Find where the given text appears and provide that cell's center as (X, Y) coordinate. 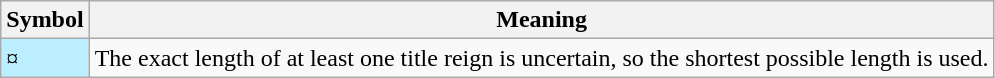
Symbol (45, 20)
¤ (45, 58)
The exact length of at least one title reign is uncertain, so the shortest possible length is used. (542, 58)
Meaning (542, 20)
